Provide the [X, Y] coordinate of the cell's center where the given text is located.  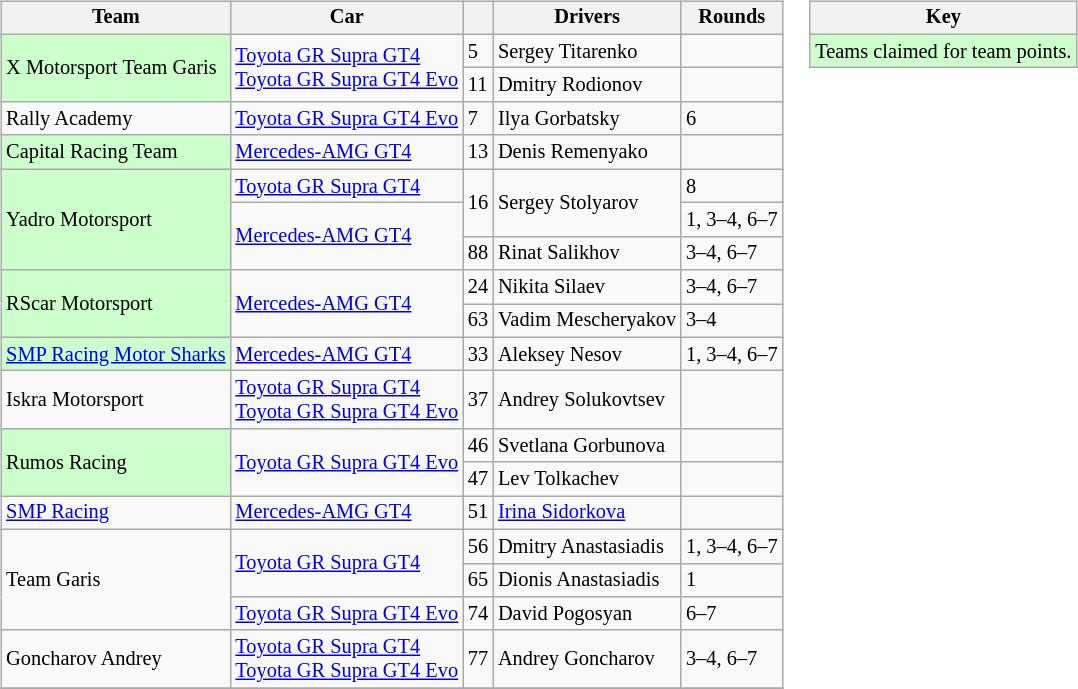
Svetlana Gorbunova [587, 446]
Dmitry Anastasiadis [587, 546]
6 [732, 119]
51 [478, 513]
6–7 [732, 614]
1 [732, 580]
56 [478, 546]
Vadim Mescheryakov [587, 321]
24 [478, 287]
47 [478, 479]
Nikita Silaev [587, 287]
X Motorsport Team Garis [116, 68]
Toyota GR Supra GT4 Toyota GR Supra GT4 Evo [347, 68]
Rally Academy [116, 119]
3–4 [732, 321]
8 [732, 186]
Lev Tolkachev [587, 479]
Rumos Racing [116, 462]
65 [478, 580]
Capital Racing Team [116, 152]
13 [478, 152]
Sergey Stolyarov [587, 202]
Andrey Goncharov [587, 659]
88 [478, 253]
16 [478, 202]
Rinat Salikhov [587, 253]
37 [478, 400]
5 [478, 51]
Team Garis [116, 580]
Iskra Motorsport [116, 400]
SMP Racing [116, 513]
7 [478, 119]
Rounds [732, 18]
Dmitry Rodionov [587, 85]
77 [478, 659]
Andrey Solukovtsev [587, 400]
Car [347, 18]
Drivers [587, 18]
Denis Remenyako [587, 152]
RScar Motorsport [116, 304]
Team [116, 18]
Teams claimed for team points. [943, 51]
Yadro Motorsport [116, 220]
63 [478, 321]
11 [478, 85]
Irina Sidorkova [587, 513]
David Pogosyan [587, 614]
Sergey Titarenko [587, 51]
74 [478, 614]
33 [478, 354]
SMP Racing Motor Sharks [116, 354]
Dionis Anastasiadis [587, 580]
Key [943, 18]
Ilya Gorbatsky [587, 119]
Goncharov Andrey [116, 659]
46 [478, 446]
Aleksey Nesov [587, 354]
